Capture the cell that displays the provided text and extract its [X, Y] central coordinate. 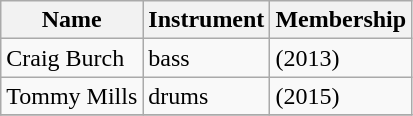
drums [206, 96]
Membership [341, 20]
bass [206, 58]
(2013) [341, 58]
Tommy Mills [72, 96]
Craig Burch [72, 58]
Instrument [206, 20]
(2015) [341, 96]
Name [72, 20]
